Return (X, Y) of the center of cell containing provided text 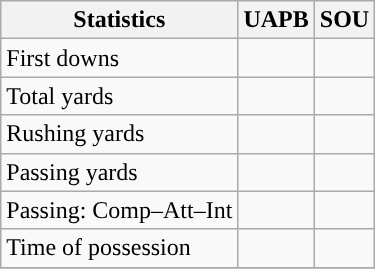
Passing: Comp–Att–Int (120, 210)
Time of possession (120, 248)
Total yards (120, 96)
SOU (344, 20)
Statistics (120, 20)
First downs (120, 58)
Rushing yards (120, 134)
Passing yards (120, 172)
UAPB (276, 20)
